Find where the given text appears and provide that cell's center as (x, y) coordinate. 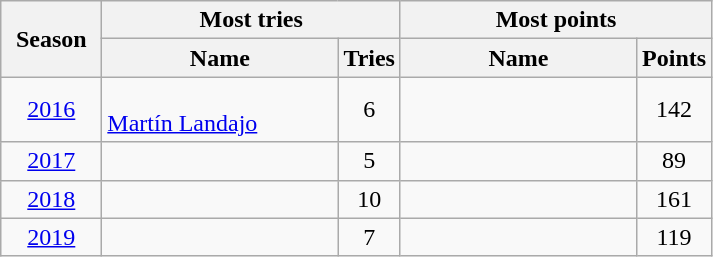
Tries (370, 58)
89 (674, 161)
Points (674, 58)
2017 (52, 161)
161 (674, 199)
Season (52, 39)
Martín Landajo (220, 110)
7 (370, 237)
6 (370, 110)
10 (370, 199)
Most tries (252, 20)
119 (674, 237)
2019 (52, 237)
2016 (52, 110)
142 (674, 110)
Most points (556, 20)
5 (370, 161)
2018 (52, 199)
